For the text-containing cell, return its midpoint in (X, Y) coordinate format. 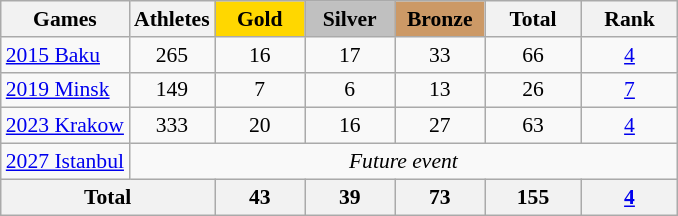
66 (534, 55)
33 (440, 55)
13 (440, 90)
20 (260, 126)
26 (534, 90)
Gold (260, 19)
Bronze (440, 19)
265 (172, 55)
63 (534, 126)
2027 Istanbul (65, 162)
Silver (350, 19)
2019 Minsk (65, 90)
155 (534, 197)
Games (65, 19)
149 (172, 90)
Future event (404, 162)
Rank (630, 19)
17 (350, 55)
39 (350, 197)
2023 Krakow (65, 126)
333 (172, 126)
2015 Baku (65, 55)
43 (260, 197)
27 (440, 126)
Athletes (172, 19)
6 (350, 90)
73 (440, 197)
